Pinpoint the cell where the given text exists, returning its [x, y] midpoint coordinate. 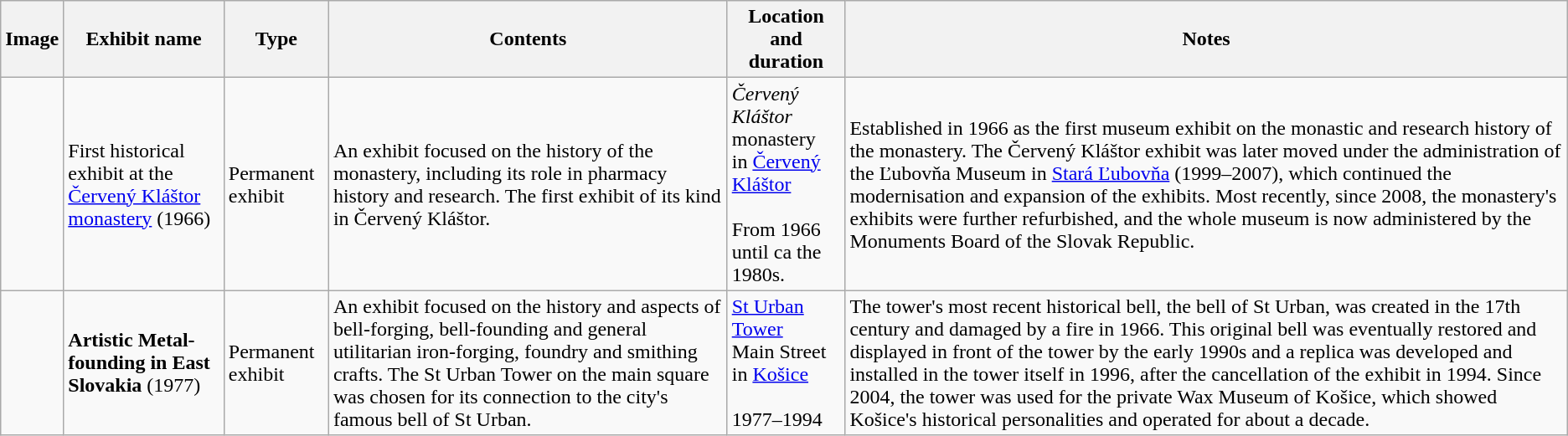
Notes [1206, 39]
Exhibit name [144, 39]
Červený Kláštor monastery in Červený Kláštor From 1966 until ca the 1980s. [786, 184]
First historical exhibit at the Červený Kláštor monastery (1966) [144, 184]
Artistic Metal-founding in East Slovakia (1977) [144, 363]
Location and duration [786, 39]
Contents [528, 39]
Type [276, 39]
St Urban Tower Main Street in Košice 1977–1994 [786, 363]
Image [32, 39]
